Capture the cell that displays the provided text and extract its (X, Y) central coordinate. 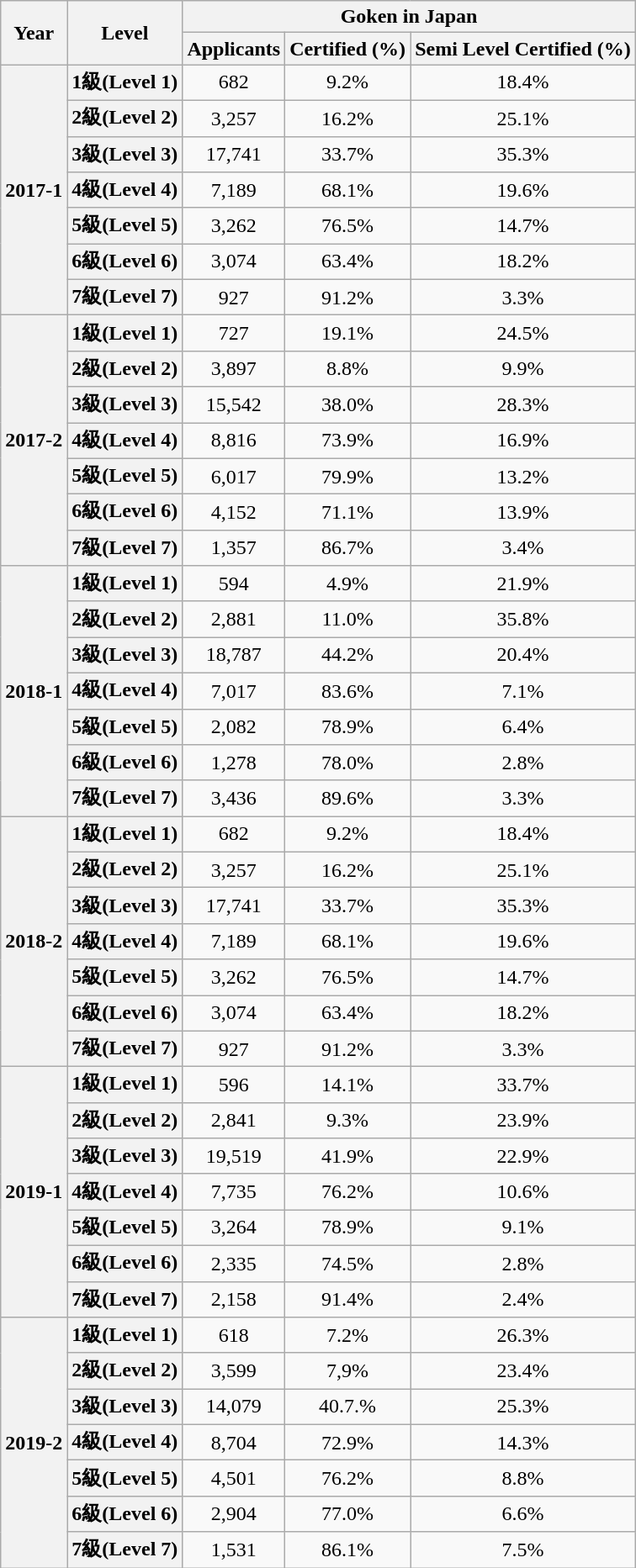
Certified (%) (348, 49)
2018-2 (34, 942)
16.9% (523, 441)
89.6% (348, 799)
Year (34, 33)
9.9% (523, 368)
2,904 (234, 1513)
77.0% (348, 1513)
7,9% (348, 1370)
83.6% (348, 691)
2,158 (234, 1300)
24.5% (523, 333)
3,897 (234, 368)
3,599 (234, 1370)
20.4% (523, 656)
10.6% (523, 1192)
28.3% (523, 405)
78.0% (348, 763)
79.9% (348, 476)
6.4% (523, 726)
72.9% (348, 1443)
86.1% (348, 1550)
23.4% (523, 1370)
6.6% (523, 1513)
18,787 (234, 656)
14,079 (234, 1407)
618 (234, 1335)
2,082 (234, 726)
91.4% (348, 1300)
8,816 (234, 441)
7,735 (234, 1192)
14.3% (523, 1443)
4,501 (234, 1478)
2017-1 (34, 190)
1,531 (234, 1550)
2018-1 (34, 691)
Level (125, 33)
596 (234, 1085)
9.3% (348, 1120)
1,278 (234, 763)
7,017 (234, 691)
2,335 (234, 1263)
2017-2 (34, 441)
3,436 (234, 799)
19.1% (348, 333)
3.4% (523, 548)
Goken in Japan (409, 17)
7.1% (523, 691)
40.7.% (348, 1407)
25.3% (523, 1407)
14.1% (348, 1085)
Applicants (234, 49)
13.9% (523, 513)
4,152 (234, 513)
8,704 (234, 1443)
44.2% (348, 656)
2019-2 (34, 1443)
2,841 (234, 1120)
11.0% (348, 619)
86.7% (348, 548)
2,881 (234, 619)
23.9% (523, 1120)
74.5% (348, 1263)
7.2% (348, 1335)
38.0% (348, 405)
727 (234, 333)
4.9% (348, 583)
Semi Level Certified (%) (523, 49)
13.2% (523, 476)
71.1% (348, 513)
15,542 (234, 405)
2019-1 (34, 1192)
73.9% (348, 441)
35.8% (523, 619)
3,264 (234, 1227)
1,357 (234, 548)
22.9% (523, 1157)
594 (234, 583)
7.5% (523, 1550)
2.4% (523, 1300)
9.1% (523, 1227)
26.3% (523, 1335)
6,017 (234, 476)
19,519 (234, 1157)
41.9% (348, 1157)
21.9% (523, 583)
